Return the (X, Y) coordinate for the center point of the cell that contains the specified text.  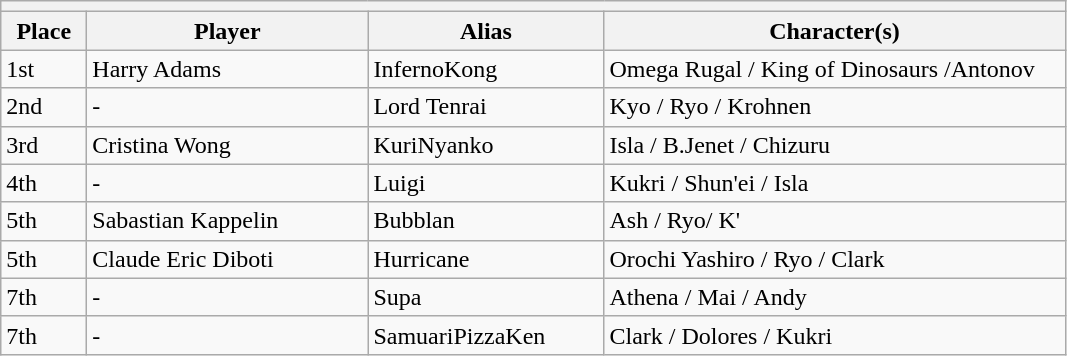
Sabastian Kappelin (228, 221)
KuriNyanko (486, 145)
Place (44, 31)
Cristina Wong (228, 145)
Ash / Ryo/ K' (834, 221)
Omega Rugal / King of Dinosaurs /Antonov (834, 69)
Isla / B.Jenet / Chizuru (834, 145)
Athena / Mai / Andy (834, 297)
3rd (44, 145)
Orochi Yashiro / Ryo / Clark (834, 259)
Hurricane (486, 259)
Bubblan (486, 221)
SamuariPizzaKen (486, 335)
Harry Adams (228, 69)
Claude Eric Diboti (228, 259)
InfernoKong (486, 69)
Character(s) (834, 31)
Alias (486, 31)
4th (44, 183)
Clark / Dolores / Kukri (834, 335)
Luigi (486, 183)
Kyo / Ryo / Krohnen (834, 107)
Player (228, 31)
Supa (486, 297)
2nd (44, 107)
1st (44, 69)
Kukri / Shun'ei / Isla (834, 183)
Lord Tenrai (486, 107)
